For the text-containing cell, return its midpoint in [x, y] coordinate format. 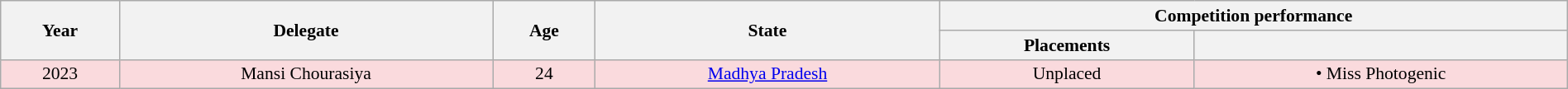
Delegate [306, 30]
Madhya Pradesh [767, 74]
State [767, 30]
Year [60, 30]
Competition performance [1254, 16]
Unplaced [1067, 74]
Placements [1067, 45]
2023 [60, 74]
• Miss Photogenic [1381, 74]
Mansi Chourasiya [306, 74]
Age [544, 30]
24 [544, 74]
